Extract the [X, Y] coordinate from the center of the cell holding the provided text.  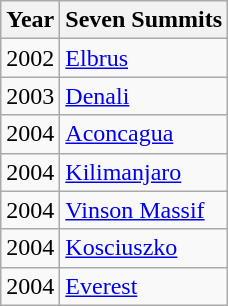
Kilimanjaro [144, 172]
Year [30, 20]
Vinson Massif [144, 210]
Denali [144, 96]
Elbrus [144, 58]
2002 [30, 58]
Seven Summits [144, 20]
Aconcagua [144, 134]
Kosciuszko [144, 248]
2003 [30, 96]
Everest [144, 286]
